Capture the cell that displays the provided text and extract its (x, y) central coordinate. 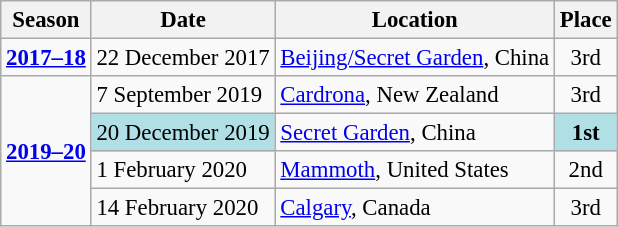
Cardrona, New Zealand (414, 95)
Location (414, 20)
Place (585, 20)
14 February 2020 (183, 208)
22 December 2017 (183, 58)
Calgary, Canada (414, 208)
2nd (585, 170)
Beijing/Secret Garden, China (414, 58)
1 February 2020 (183, 170)
20 December 2019 (183, 133)
Mammoth, United States (414, 170)
7 September 2019 (183, 95)
2019–20 (46, 151)
2017–18 (46, 58)
Secret Garden, China (414, 133)
Date (183, 20)
1st (585, 133)
Season (46, 20)
